Identify which cell holds the provided text, then report its [X, Y] central coordinate. 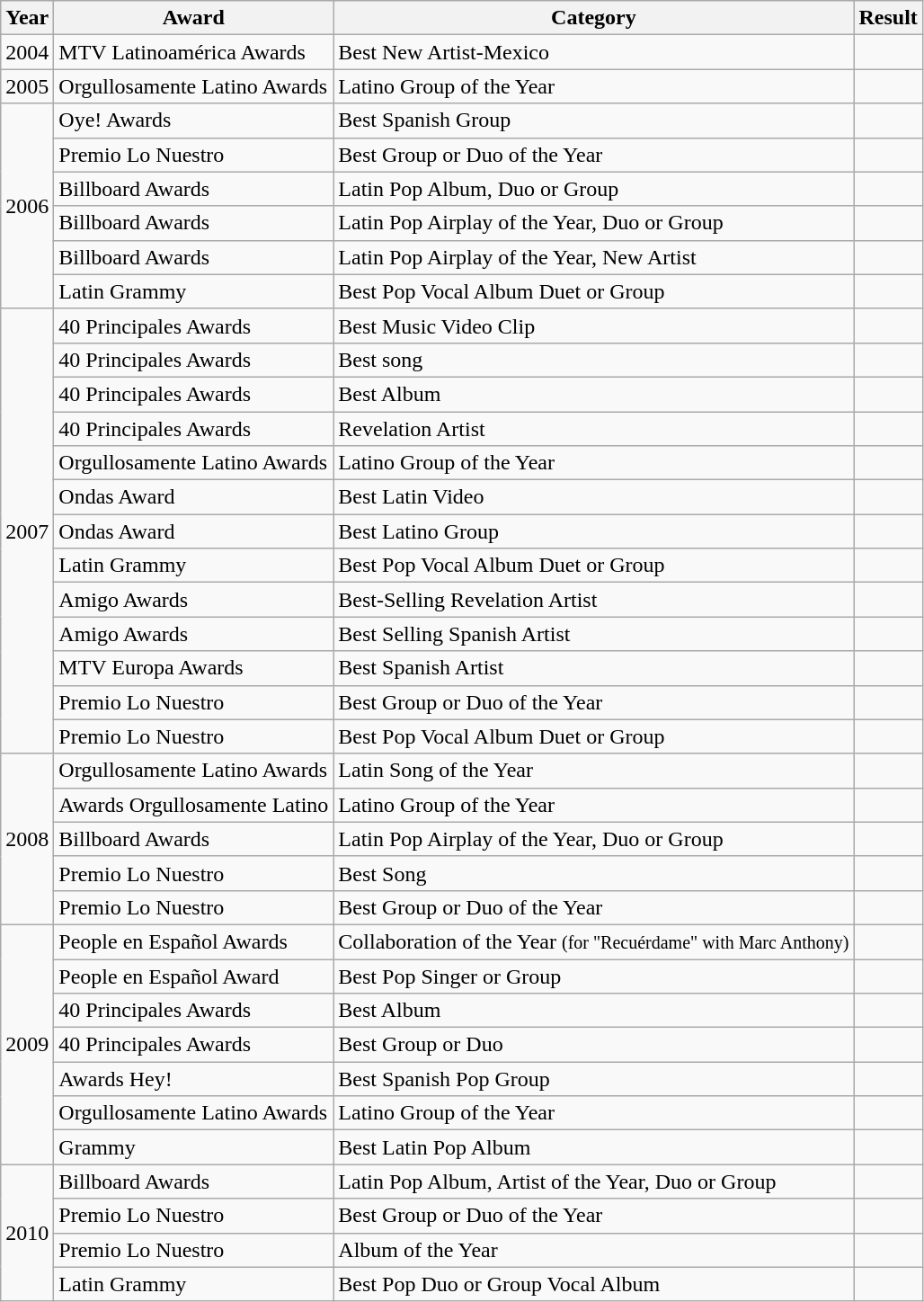
2007 [27, 531]
Best Spanish Artist [593, 668]
2006 [27, 206]
Year [27, 18]
Best Selling Spanish Artist [593, 634]
Best Pop Duo or Group Vocal Album [593, 1284]
Best-Selling Revelation Artist [593, 600]
2008 [27, 839]
Awards Orgullosamente Latino [194, 805]
2009 [27, 1044]
Best Spanish Pop Group [593, 1079]
Best Spanish Group [593, 120]
Awards Hey! [194, 1079]
Best song [593, 360]
Award [194, 18]
Oye! Awards [194, 120]
2005 [27, 86]
2004 [27, 52]
Revelation Artist [593, 429]
Best Pop Singer or Group [593, 976]
People en Español Award [194, 976]
Best Music Video Clip [593, 325]
Collaboration of the Year (for "Recuérdame" with Marc Anthony) [593, 941]
MTV Europa Awards [194, 668]
Result [888, 18]
Best New Artist-Mexico [593, 52]
Best Group or Duo [593, 1045]
Latin Pop Album, Duo or Group [593, 189]
MTV Latinoamérica Awards [194, 52]
Latin Pop Airplay of the Year, New Artist [593, 257]
Grammy [194, 1147]
Album of the Year [593, 1250]
Best Latin Pop Album [593, 1147]
2010 [27, 1233]
Category [593, 18]
Latin Pop Album, Artist of the Year, Duo or Group [593, 1182]
Best Latin Video [593, 497]
People en Español Awards [194, 941]
Best Latino Group [593, 531]
Latin Song of the Year [593, 771]
Best Song [593, 873]
